From the cell containing the given text, extract its center point as (x, y) coordinate. 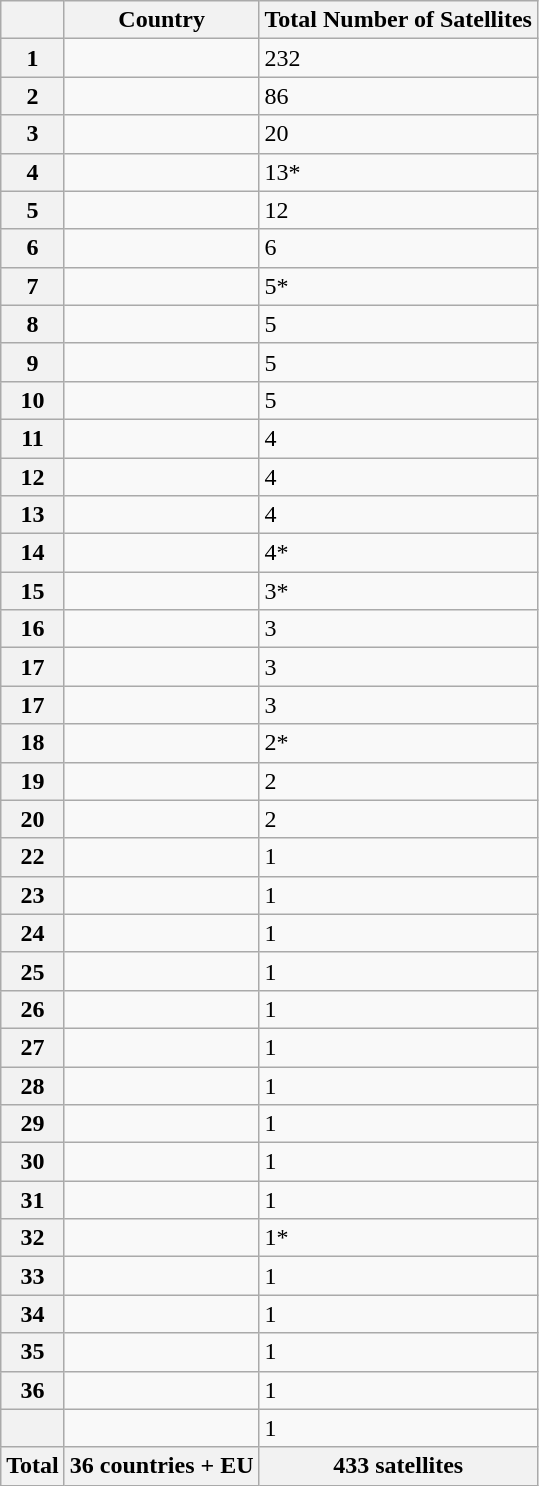
232 (398, 58)
3* (398, 591)
26 (33, 1009)
23 (33, 895)
10 (33, 400)
1* (398, 1238)
25 (33, 971)
29 (33, 1124)
86 (398, 96)
11 (33, 438)
18 (33, 743)
13* (398, 172)
13 (33, 515)
7 (33, 286)
28 (33, 1085)
433 satellites (398, 1466)
31 (33, 1200)
9 (33, 362)
34 (33, 1314)
Total Number of Satellites (398, 20)
22 (33, 857)
15 (33, 591)
Country (162, 20)
24 (33, 933)
Total (33, 1466)
36 (33, 1390)
4* (398, 553)
19 (33, 781)
35 (33, 1352)
30 (33, 1162)
36 countries + EU (162, 1466)
2* (398, 743)
8 (33, 324)
33 (33, 1276)
32 (33, 1238)
14 (33, 553)
16 (33, 629)
27 (33, 1047)
5* (398, 286)
